Capture the cell that displays the provided text and extract its (X, Y) central coordinate. 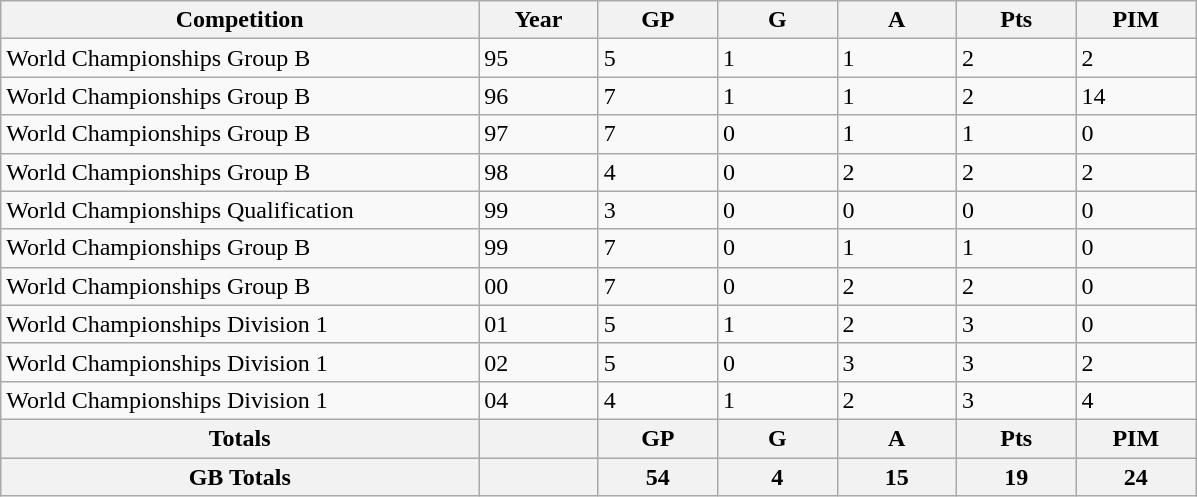
04 (538, 400)
15 (896, 477)
Competition (240, 20)
98 (538, 172)
Year (538, 20)
02 (538, 362)
14 (1136, 96)
00 (538, 286)
97 (538, 134)
Totals (240, 438)
01 (538, 324)
19 (1016, 477)
54 (658, 477)
GB Totals (240, 477)
96 (538, 96)
95 (538, 58)
24 (1136, 477)
World Championships Qualification (240, 210)
